Locate the cell with the specified text and output its (x, y) center coordinate. 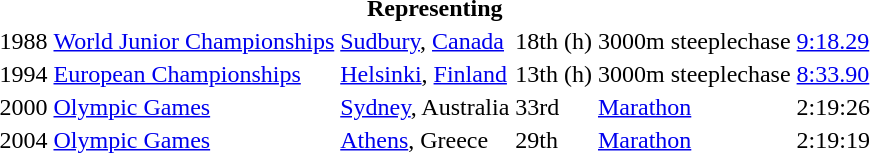
13th (h) (554, 74)
World Junior Championships (194, 41)
Sudbury, Canada (425, 41)
Marathon (694, 107)
Olympic Games (194, 107)
Sydney, Australia (425, 107)
European Championships (194, 74)
Helsinki, Finland (425, 74)
18th (h) (554, 41)
33rd (554, 107)
